Locate the cell with the specified text and output its (x, y) center coordinate. 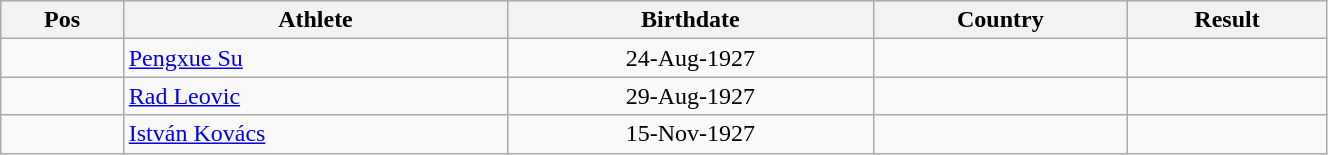
24-Aug-1927 (690, 58)
Birthdate (690, 20)
Pos (62, 20)
Pengxue Su (315, 58)
Athlete (315, 20)
Rad Leovic (315, 96)
Country (1000, 20)
15-Nov-1927 (690, 134)
29-Aug-1927 (690, 96)
István Kovács (315, 134)
Result (1228, 20)
